Return (X, Y) of the center of cell containing provided text 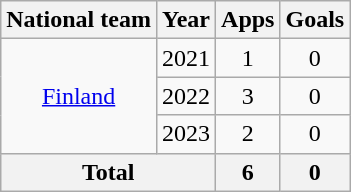
2022 (186, 96)
Total (108, 172)
Apps (248, 20)
1 (248, 58)
Goals (315, 20)
3 (248, 96)
6 (248, 172)
Year (186, 20)
2021 (186, 58)
National team (79, 20)
2 (248, 134)
Finland (79, 96)
2023 (186, 134)
